Determine the (X, Y) coordinate at the center of the cell enclosing the given text.  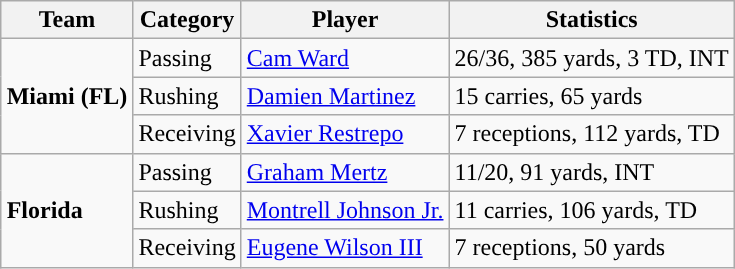
Statistics (592, 20)
Xavier Restrepo (345, 134)
26/36, 385 yards, 3 TD, INT (592, 58)
Cam Ward (345, 58)
Player (345, 20)
15 carries, 65 yards (592, 96)
Graham Mertz (345, 172)
7 receptions, 112 yards, TD (592, 134)
Damien Martinez (345, 96)
11/20, 91 yards, INT (592, 172)
Florida (67, 210)
Miami (FL) (67, 96)
Montrell Johnson Jr. (345, 210)
Eugene Wilson III (345, 248)
7 receptions, 50 yards (592, 248)
11 carries, 106 yards, TD (592, 210)
Team (67, 20)
Category (187, 20)
